Provide the [x, y] coordinate of the cell's center where the given text is located.  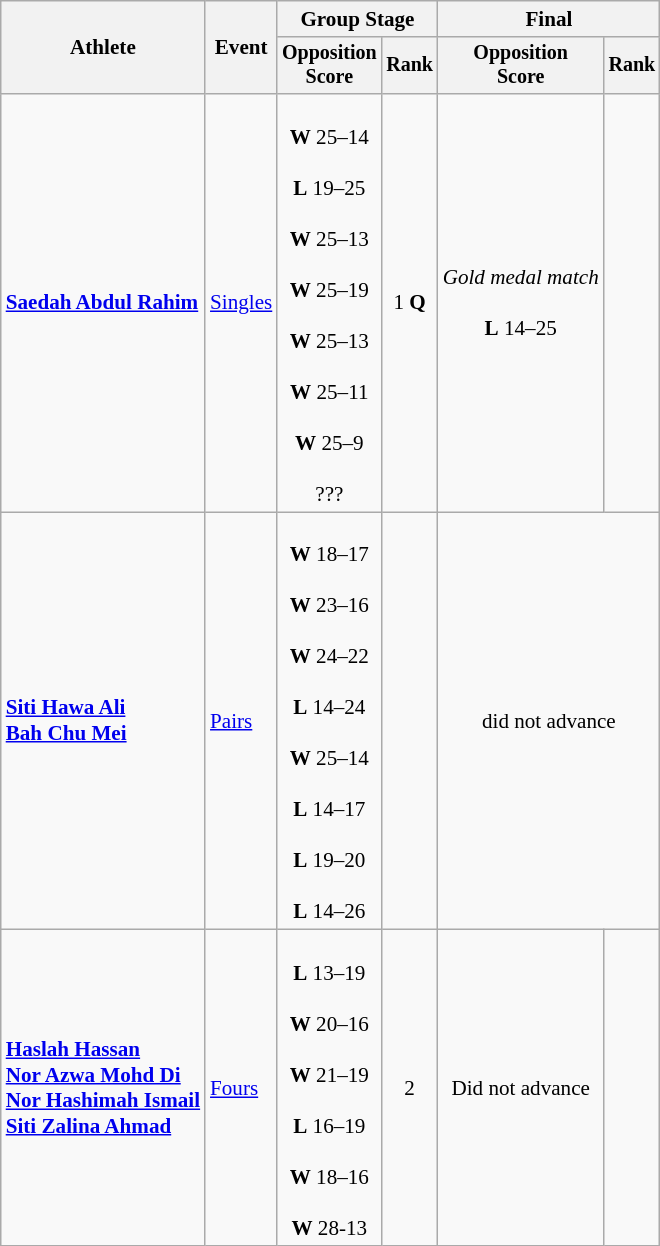
Siti Hawa Ali Bah Chu Mei [103, 721]
Gold medal matchL 14–25 [521, 303]
Did not advance [521, 1088]
1 Q [409, 303]
W 18–17W 23–16W 24–22L 14–24W 25–14L 14–17L 19–20L 14–26 [329, 721]
Event [241, 48]
W 25–14L 19–25W 25–13W 25–19W 25–13W 25–11W 25–9??? [329, 303]
Group Stage [357, 18]
2 [409, 1088]
L 13–19W 20–16W 21–19L 16–19W 18–16W 28-13 [329, 1088]
did not advance [549, 721]
Final [549, 18]
Athlete [103, 48]
Pairs [241, 721]
Fours [241, 1088]
Singles [241, 303]
Saedah Abdul Rahim [103, 303]
Haslah HassanNor Azwa Mohd DiNor Hashimah IsmailSiti Zalina Ahmad [103, 1088]
